Return the [x, y] coordinate for the center point of the cell that contains the specified text.  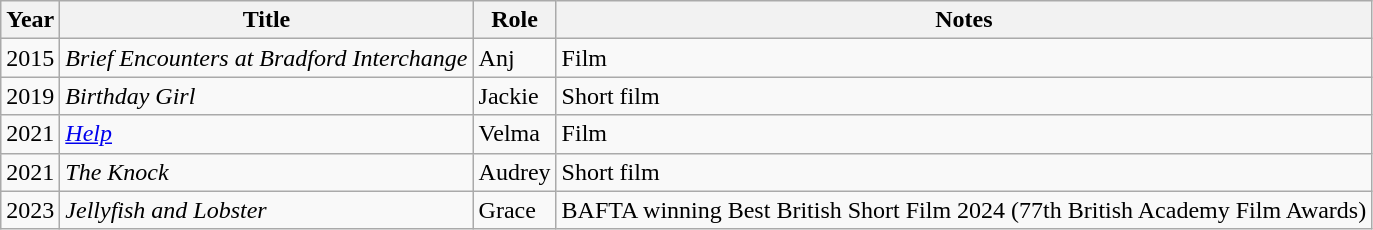
Notes [964, 20]
The Knock [266, 172]
Jellyfish and Lobster [266, 210]
Jackie [514, 96]
Anj [514, 58]
Year [30, 20]
BAFTA winning Best British Short Film 2024 (77th British Academy Film Awards) [964, 210]
Help [266, 134]
Velma [514, 134]
Brief Encounters at Bradford Interchange [266, 58]
Role [514, 20]
Title [266, 20]
Birthday Girl [266, 96]
2023 [30, 210]
2015 [30, 58]
2019 [30, 96]
Audrey [514, 172]
Grace [514, 210]
